Provide the (x, y) coordinate of the cell's center where the given text is located.  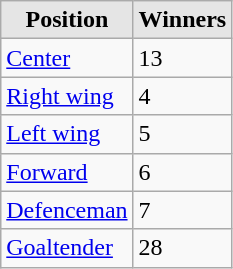
Defenceman (67, 210)
Goaltender (67, 248)
5 (182, 134)
Position (67, 20)
Center (67, 58)
Forward (67, 172)
28 (182, 248)
Winners (182, 20)
7 (182, 210)
Right wing (67, 96)
Left wing (67, 134)
13 (182, 58)
6 (182, 172)
4 (182, 96)
